Return (x, y) of the center of cell containing provided text 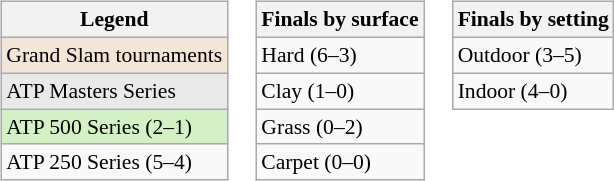
Grass (0–2) (340, 127)
Indoor (4–0) (534, 91)
ATP Masters Series (114, 91)
Outdoor (3–5) (534, 55)
Finals by surface (340, 20)
Finals by setting (534, 20)
Hard (6–3) (340, 55)
ATP 500 Series (2–1) (114, 127)
Clay (1–0) (340, 91)
ATP 250 Series (5–4) (114, 162)
Grand Slam tournaments (114, 55)
Legend (114, 20)
Carpet (0–0) (340, 162)
